Scan for the cell matching the given text and deliver its (X, Y) coordinate at center. 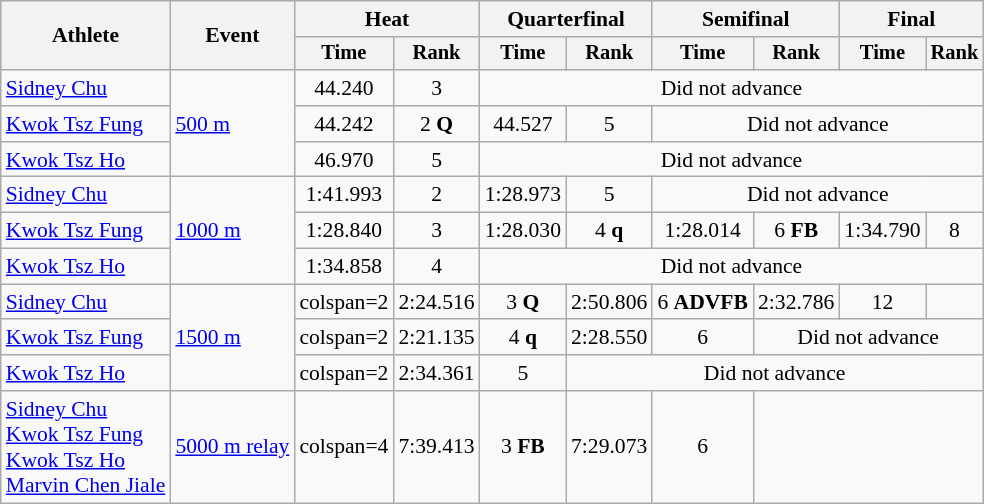
12 (882, 302)
8 (955, 231)
1000 m (232, 230)
colspan=4 (344, 447)
1:28.973 (523, 195)
Sidney ChuKwok Tsz FungKwok Tsz HoMarvin Chen Jiale (86, 447)
Event (232, 36)
46.970 (344, 160)
6 FB (796, 231)
Heat (386, 19)
1:41.993 (344, 195)
44.240 (344, 88)
1:34.858 (344, 267)
1:28.014 (702, 231)
3 FB (523, 447)
2:50.806 (609, 302)
1:28.030 (523, 231)
Quarterfinal (566, 19)
1:28.840 (344, 231)
2:32.786 (796, 302)
2 (436, 195)
2:34.361 (436, 373)
2:21.135 (436, 338)
2:24.516 (436, 302)
5000 m relay (232, 447)
500 m (232, 124)
1:34.790 (882, 231)
2 Q (436, 124)
7:39.413 (436, 447)
44.527 (523, 124)
1500 m (232, 338)
6 ADVFB (702, 302)
44.242 (344, 124)
2:28.550 (609, 338)
Semifinal (746, 19)
4 (436, 267)
3 Q (523, 302)
Final (911, 19)
7:29.073 (609, 447)
Athlete (86, 36)
